Provide the (x, y) coordinate of the cell's center where the given text is located.  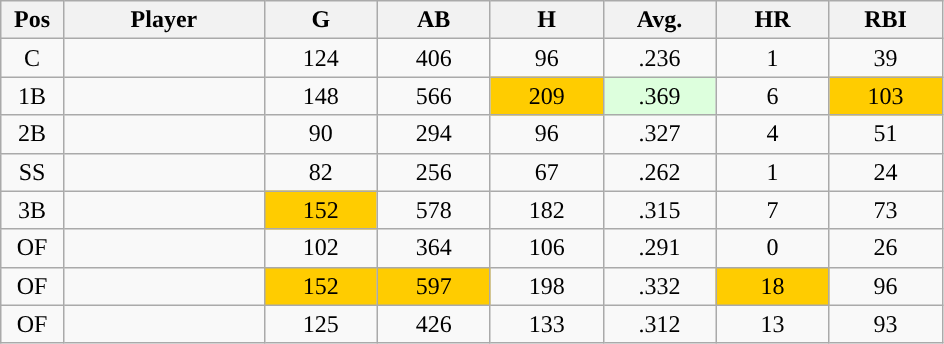
Player (164, 20)
566 (434, 96)
198 (546, 286)
597 (434, 286)
67 (546, 172)
.315 (660, 210)
209 (546, 96)
3B (32, 210)
256 (434, 172)
103 (886, 96)
13 (772, 324)
26 (886, 248)
39 (886, 58)
.312 (660, 324)
Avg. (660, 20)
H (546, 20)
24 (886, 172)
6 (772, 96)
1B (32, 96)
82 (320, 172)
364 (434, 248)
2B (32, 134)
C (32, 58)
406 (434, 58)
.262 (660, 172)
0 (772, 248)
133 (546, 324)
.369 (660, 96)
578 (434, 210)
.291 (660, 248)
182 (546, 210)
G (320, 20)
4 (772, 134)
.327 (660, 134)
.236 (660, 58)
426 (434, 324)
294 (434, 134)
SS (32, 172)
93 (886, 324)
Pos (32, 20)
124 (320, 58)
18 (772, 286)
102 (320, 248)
90 (320, 134)
AB (434, 20)
51 (886, 134)
.332 (660, 286)
125 (320, 324)
HR (772, 20)
73 (886, 210)
148 (320, 96)
RBI (886, 20)
7 (772, 210)
106 (546, 248)
